From the cell containing the given text, extract its center point as [X, Y] coordinate. 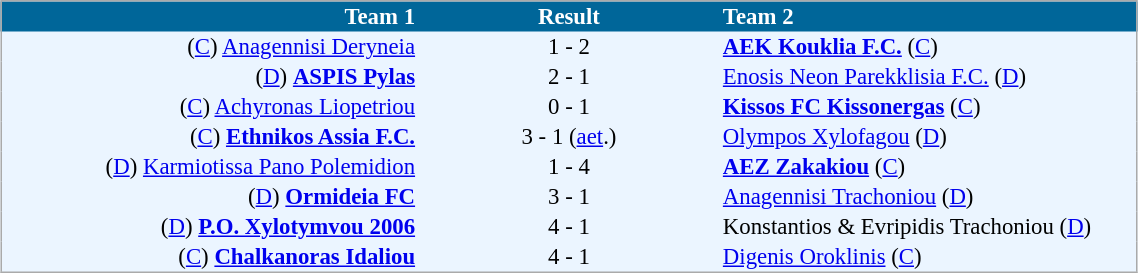
Digenis Oroklinis (C) [929, 257]
1 - 4 [570, 167]
(D) P.O. Xylotymvou 2006 [209, 227]
0 - 1 [570, 107]
Team 1 [209, 16]
(C) Anagennisi Deryneia [209, 47]
Anagennisi Trachoniou (D) [929, 197]
(C) Chalkanoras Idaliou [209, 257]
(C) Achyronas Liopetriou [209, 107]
3 - 1 (aet.) [570, 137]
(D) Ormideia FC [209, 197]
AEK Kouklia F.C. (C) [929, 47]
Result [570, 16]
1 - 2 [570, 47]
Kissos FC Kissonergas (C) [929, 107]
(D) ASPIS Pylas [209, 77]
3 - 1 [570, 197]
AEZ Zakakiou (C) [929, 167]
Team 2 [929, 16]
Olympos Xylofagou (D) [929, 137]
Konstantios & Evripidis Trachoniou (D) [929, 227]
(D) Karmiotissa Pano Polemidion [209, 167]
Enosis Neon Parekklisia F.C. (D) [929, 77]
2 - 1 [570, 77]
(C) Ethnikos Assia F.C. [209, 137]
